Return the (X, Y) coordinate for the center point of the cell that contains the specified text.  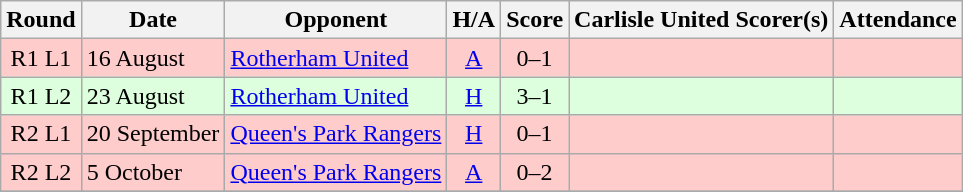
Round (41, 20)
Carlisle United Scorer(s) (702, 20)
0–2 (535, 172)
H/A (474, 20)
Opponent (336, 20)
3–1 (535, 96)
R2 L2 (41, 172)
16 August (153, 58)
Attendance (898, 20)
R2 L1 (41, 134)
Date (153, 20)
Score (535, 20)
5 October (153, 172)
20 September (153, 134)
R1 L2 (41, 96)
R1 L1 (41, 58)
23 August (153, 96)
